Pinpoint the cell where the given text exists, returning its [X, Y] midpoint coordinate. 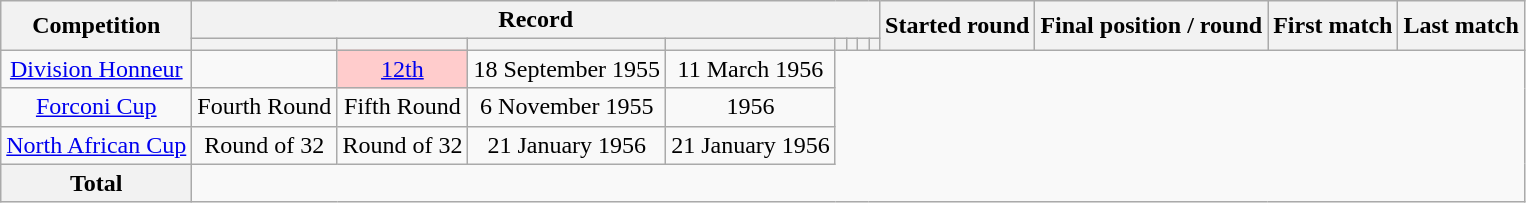
Fifth Round [402, 107]
6 November 1955 [567, 107]
Fourth Round [264, 107]
Division Honneur [96, 69]
11 March 1956 [751, 69]
Started round [958, 26]
Total [96, 183]
12th [402, 69]
Competition [96, 26]
Forconi Cup [96, 107]
Final position / round [1152, 26]
1956 [751, 107]
18 September 1955 [567, 69]
Last match [1461, 26]
First match [1333, 26]
Record [536, 20]
North African Cup [96, 145]
